Return the [X, Y] coordinate for the center point of the cell that contains the specified text.  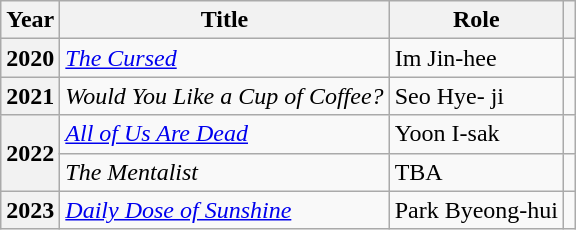
2020 [30, 58]
Park Byeong-hui [476, 210]
All of Us Are Dead [224, 134]
Seo Hye- ji [476, 96]
2023 [30, 210]
The Cursed [224, 58]
Im Jin-hee [476, 58]
Title [224, 20]
Year [30, 20]
The Mentalist [224, 172]
Daily Dose of Sunshine [224, 210]
Yoon I-sak [476, 134]
TBA [476, 172]
2021 [30, 96]
2022 [30, 153]
Role [476, 20]
Would You Like a Cup of Coffee? [224, 96]
